From the cell containing the given text, extract its center point as [X, Y] coordinate. 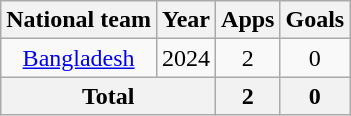
Bangladesh [79, 58]
Goals [315, 20]
National team [79, 20]
2024 [186, 58]
Apps [248, 20]
Total [108, 96]
Year [186, 20]
